Locate the cell with the specified text and output its [X, Y] center coordinate. 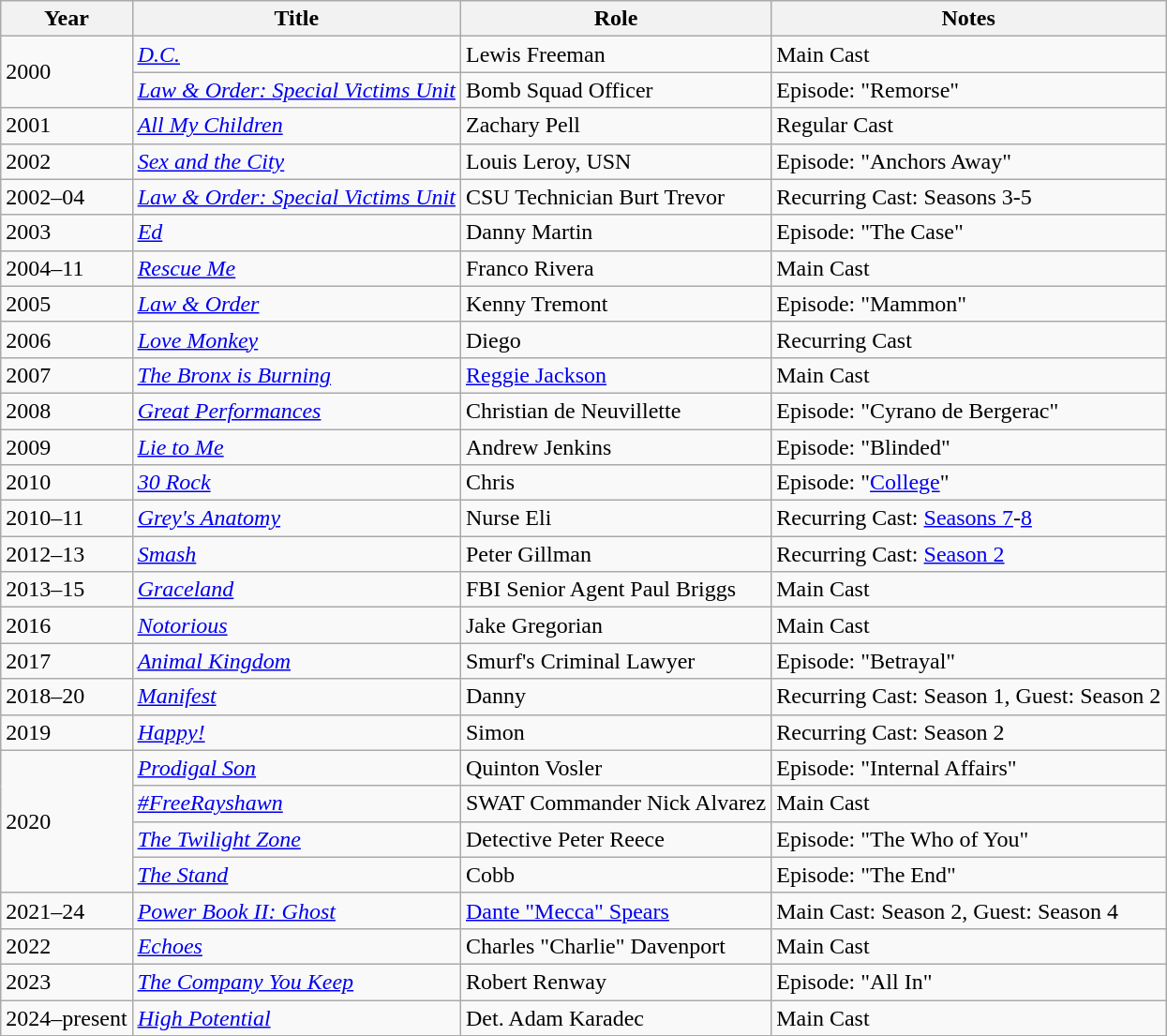
Episode: "College" [969, 483]
Quinton Vosler [615, 768]
Episode: "Remorse" [969, 90]
2005 [67, 304]
2007 [67, 375]
2000 [67, 72]
FBI Senior Agent Paul Briggs [615, 590]
Main Cast: Season 2, Guest: Season 4 [969, 910]
Animal Kingdom [296, 661]
Love Monkey [296, 339]
#FreeRayshawn [296, 803]
Power Book II: Ghost [296, 910]
2017 [67, 661]
2004–11 [67, 268]
Zachary Pell [615, 126]
Det. Adam Karadec [615, 1017]
Episode: "Betrayal" [969, 661]
2009 [67, 447]
2010–11 [67, 518]
Episode: "The End" [969, 875]
Role [615, 19]
2003 [67, 233]
2018–20 [67, 697]
2012–13 [67, 554]
Rescue Me [296, 268]
Chris [615, 483]
Reggie Jackson [615, 375]
CSU Technician Burt Trevor [615, 197]
Jake Gregorian [615, 625]
Christian de Neuvillette [615, 411]
Echoes [296, 946]
Episode: "Blinded" [969, 447]
2019 [67, 732]
Episode: "Anchors Away" [969, 161]
Sex and the City [296, 161]
2022 [67, 946]
Robert Renway [615, 982]
Lewis Freeman [615, 54]
Regular Cast [969, 126]
Episode: "Mammon" [969, 304]
Great Performances [296, 411]
Happy! [296, 732]
Episode: "The Who of You" [969, 839]
High Potential [296, 1017]
2020 [67, 821]
Lie to Me [296, 447]
Smurf's Criminal Lawyer [615, 661]
Title [296, 19]
The Company You Keep [296, 982]
30 Rock [296, 483]
Louis Leroy, USN [615, 161]
All My Children [296, 126]
2008 [67, 411]
Episode: "The Case" [969, 233]
Notorious [296, 625]
Nurse Eli [615, 518]
Franco Rivera [615, 268]
2013–15 [67, 590]
Graceland [296, 590]
Notes [969, 19]
Year [67, 19]
Diego [615, 339]
SWAT Commander Nick Alvarez [615, 803]
Recurring Cast: Seasons 7-8 [969, 518]
Manifest [296, 697]
2002 [67, 161]
Andrew Jenkins [615, 447]
Detective Peter Reece [615, 839]
2006 [67, 339]
D.C. [296, 54]
Episode: "All In" [969, 982]
Episode: "Internal Affairs" [969, 768]
Prodigal Son [296, 768]
The Bronx is Burning [296, 375]
Peter Gillman [615, 554]
Recurring Cast: Seasons 3-5 [969, 197]
The Stand [296, 875]
2002–04 [67, 197]
Law & Order [296, 304]
Danny Martin [615, 233]
Recurring Cast [969, 339]
Simon [615, 732]
Dante "Mecca" Spears [615, 910]
Danny [615, 697]
Charles "Charlie" Davenport [615, 946]
Bomb Squad Officer [615, 90]
Kenny Tremont [615, 304]
Ed [296, 233]
2001 [67, 126]
Smash [296, 554]
2024–present [67, 1017]
Cobb [615, 875]
The Twilight Zone [296, 839]
Grey's Anatomy [296, 518]
2023 [67, 982]
Episode: "Cyrano de Bergerac" [969, 411]
2021–24 [67, 910]
Recurring Cast: Season 1, Guest: Season 2 [969, 697]
2016 [67, 625]
2010 [67, 483]
